Scan for the cell matching the given text and deliver its (x, y) coordinate at center. 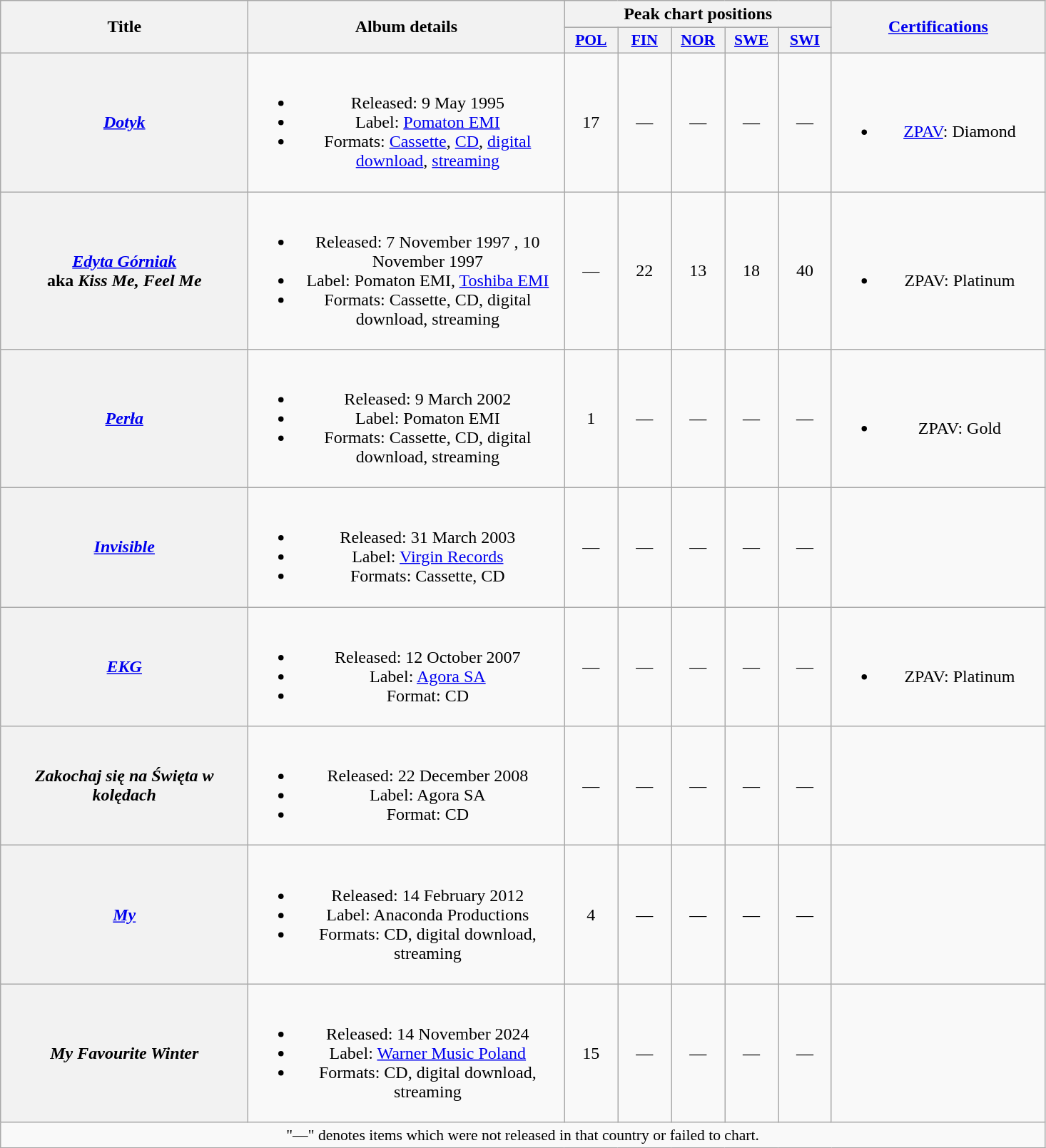
4 (591, 915)
FIN (645, 41)
Album details (407, 27)
40 (805, 270)
POL (591, 41)
Invisible (124, 548)
Released: 14 November 2024Label: Warner Music PolandFormats: CD, digital download, streaming (407, 1053)
ZPAV: Diamond (938, 122)
SWI (805, 41)
"—" denotes items which were not released in that country or failed to chart. (523, 1135)
Perła (124, 419)
Zakochaj się na Święta w kolędach (124, 786)
Certifications (938, 27)
Released: 9 May 1995Label: Pomaton EMIFormats: Cassette, CD, digital download, streaming (407, 122)
13 (698, 270)
18 (752, 270)
Released: 12 October 2007Label: Agora SAFormat: CD (407, 666)
My Favourite Winter (124, 1053)
1 (591, 419)
17 (591, 122)
Released: 14 February 2012Label: Anaconda ProductionsFormats: CD, digital download, streaming (407, 915)
SWE (752, 41)
NOR (698, 41)
15 (591, 1053)
Released: 7 November 1997 , 10 November 1997 Label: Pomaton EMI, Toshiba EMIFormats: Cassette, CD, digital download, streaming (407, 270)
Dotyk (124, 122)
Edyta Górniakaka Kiss Me, Feel Me (124, 270)
Peak chart positions (698, 14)
Released: 9 March 2002Label: Pomaton EMIFormats: Cassette, CD, digital download, streaming (407, 419)
Title (124, 27)
EKG (124, 666)
My (124, 915)
22 (645, 270)
ZPAV: Gold (938, 419)
Released: 31 March 2003Label: Virgin RecordsFormats: Cassette, CD (407, 548)
Released: 22 December 2008Label: Agora SAFormat: CD (407, 786)
